Output the (x, y) coordinate of the center of the cell containing the given text.  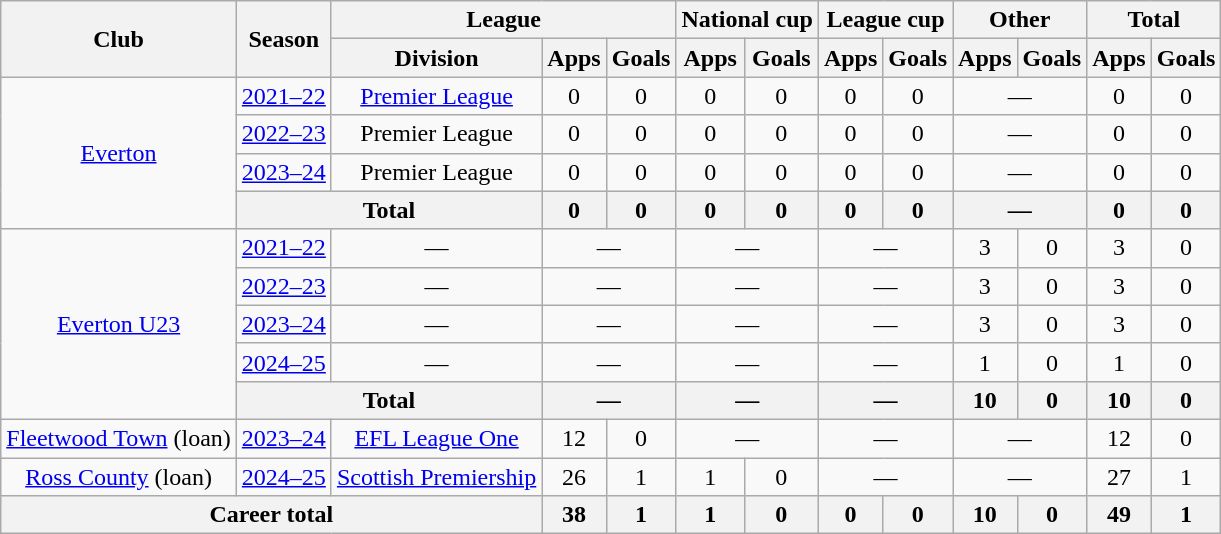
EFL League One (436, 438)
League cup (885, 20)
National cup (747, 20)
Everton (119, 153)
Fleetwood Town (loan) (119, 438)
38 (574, 515)
League (504, 20)
27 (1119, 477)
Scottish Premiership (436, 477)
26 (574, 477)
Career total (272, 515)
49 (1119, 515)
Division (436, 58)
Season (284, 39)
Other (1020, 20)
Ross County (loan) (119, 477)
Everton U23 (119, 324)
Club (119, 39)
